Output the (X, Y) coordinate of the center of the cell containing the given text.  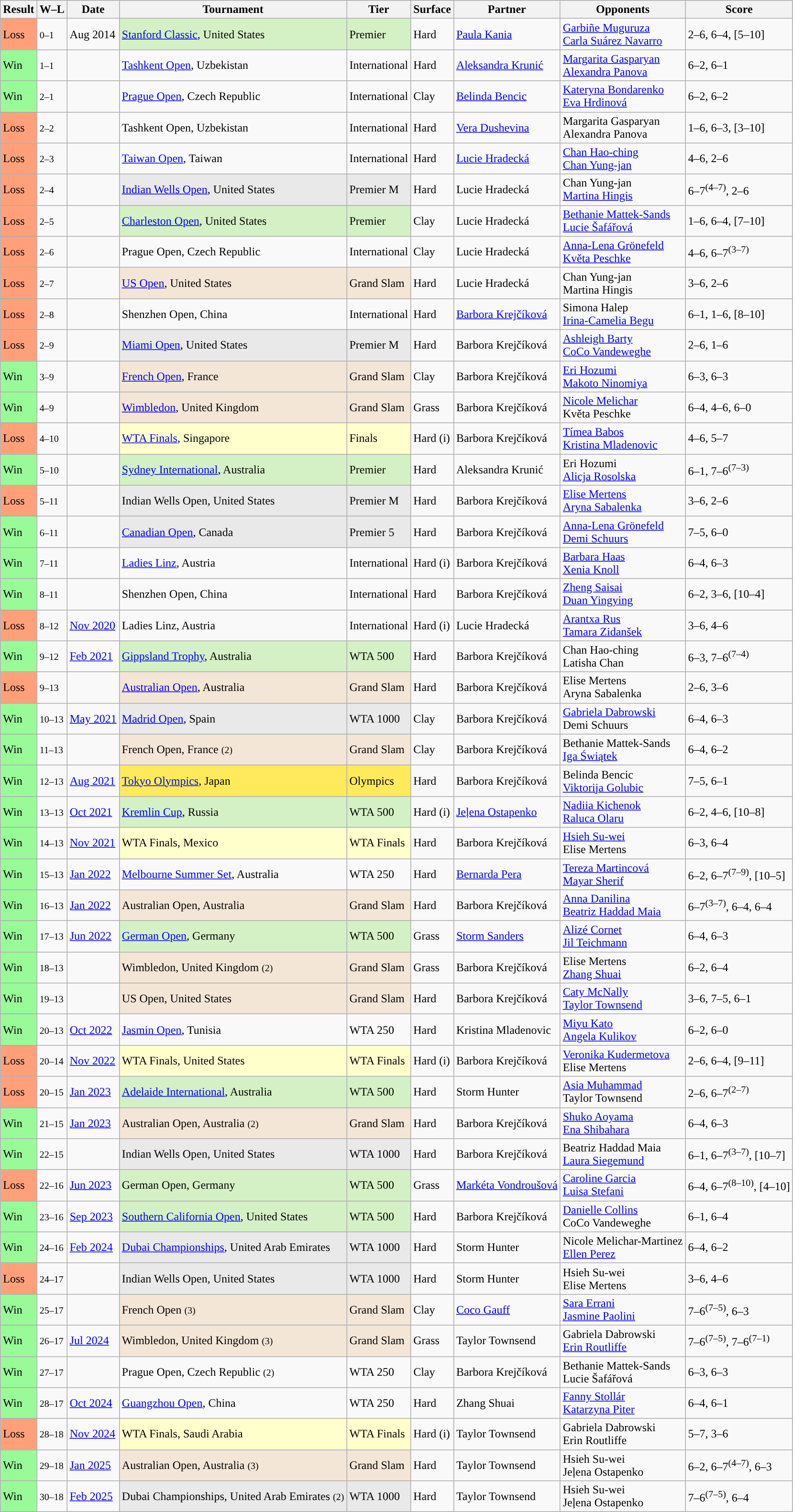
Storm Sanders (507, 936)
Beatriz Haddad Maia Laura Siegemund (623, 1154)
6–1, 6–4 (739, 1216)
French Open (3) (233, 1309)
4–10 (52, 439)
Shuko Aoyama Ena Shibahara (623, 1123)
25–17 (52, 1309)
Wimbledon, United Kingdom (2) (233, 968)
1–1 (52, 65)
Chan Hao-ching Latisha Chan (623, 656)
Arantxa Rus Tamara Zidanšek (623, 625)
Ashleigh Barty CoCo Vandeweghe (623, 345)
Kateryna Bondarenko Eva Hrdinová (623, 97)
Jeļena Ostapenko (507, 812)
Anna-Lena Grönefeld Demi Schuurs (623, 532)
Stanford Classic, United States (233, 34)
22–15 (52, 1154)
23–16 (52, 1216)
6–3, 7–6(7–4) (739, 656)
4–6, 2–6 (739, 159)
19–13 (52, 998)
15–13 (52, 874)
WTA Finals, Saudi Arabia (233, 1435)
5–10 (52, 470)
Eri Hozumi Makoto Ninomiya (623, 376)
French Open, France (2) (233, 750)
Melbourne Summer Set, Australia (233, 874)
Gabriela Dabrowski Demi Schuurs (623, 718)
Adelaide International, Australia (233, 1092)
7–6(7–5), 6–3 (739, 1309)
Dubai Championships, United Arab Emirates (2) (233, 1497)
2–1 (52, 97)
Simona Halep Irina-Camelia Begu (623, 314)
6–2, 6–7(7–9), [10–5] (739, 874)
Markéta Vondroušová (507, 1185)
Jan 2025 (93, 1465)
6–2, 6–0 (739, 1030)
Nov 2020 (93, 625)
Guangzhou Open, China (233, 1403)
7–6(7–5), 7–6(7–1) (739, 1341)
Feb 2025 (93, 1497)
Result (19, 10)
0–1 (52, 34)
Tournament (233, 10)
Alizé Cornet Jil Teichmann (623, 936)
2–8 (52, 314)
Aug 2014 (93, 34)
Date (93, 10)
2–5 (52, 221)
May 2021 (93, 718)
1–6, 6–3, [3–10] (739, 127)
Oct 2022 (93, 1030)
Anna Danilina Beatriz Haddad Maia (623, 906)
Nicole Melichar-Martinez Ellen Perez (623, 1247)
Tímea Babos Kristina Mladenovic (623, 439)
24–17 (52, 1279)
Nicole Melichar Květa Peschke (623, 407)
French Open, France (233, 376)
7–5, 6–1 (739, 780)
Jun 2022 (93, 936)
6–3, 6–4 (739, 843)
2–6 (52, 252)
6–2, 6–4 (739, 968)
Oct 2021 (93, 812)
28–17 (52, 1403)
26–17 (52, 1341)
6–4, 6–1 (739, 1403)
Nov 2021 (93, 843)
Nov 2024 (93, 1435)
Zheng Saisai Duan Yingying (623, 594)
Gippsland Trophy, Australia (233, 656)
6–2, 6–1 (739, 65)
2–6, 1–6 (739, 345)
8–12 (52, 625)
Wimbledon, United Kingdom (233, 407)
20–15 (52, 1092)
2–7 (52, 283)
Finals (379, 439)
6–2, 4–6, [10–8] (739, 812)
10–13 (52, 718)
6–2, 6–2 (739, 97)
Southern California Open, United States (233, 1216)
Danielle Collins CoCo Vandeweghe (623, 1216)
Anna-Lena Grönefeld Květa Peschke (623, 252)
Partner (507, 10)
22–16 (52, 1185)
9–12 (52, 656)
5–7, 3–6 (739, 1435)
8–11 (52, 594)
Belinda Bencic Viktorija Golubic (623, 780)
Jasmin Open, Tunisia (233, 1030)
Bethanie Mattek-Sands Iga Świątek (623, 750)
Feb 2024 (93, 1247)
4–6, 6–7(3–7) (739, 252)
1–6, 6–4, [7–10] (739, 221)
Miami Open, United States (233, 345)
29–18 (52, 1465)
Asia Muhammad Taylor Townsend (623, 1092)
Barbara Haas Xenia Knoll (623, 563)
6–2, 6–7(4–7), 6–3 (739, 1465)
Sep 2023 (93, 1216)
Belinda Bencic (507, 97)
7–5, 6–0 (739, 532)
Tereza Martincová Mayar Sherif (623, 874)
Sara Errani Jasmine Paolini (623, 1309)
9–13 (52, 688)
4–6, 5–7 (739, 439)
Sydney International, Australia (233, 470)
17–13 (52, 936)
Nov 2022 (93, 1061)
Premier 5 (379, 532)
6–4, 4–6, 6–0 (739, 407)
13–13 (52, 812)
Tokyo Olympics, Japan (233, 780)
Taiwan Open, Taiwan (233, 159)
2–6, 6–7(2–7) (739, 1092)
Australian Open, Australia (2) (233, 1123)
Elise Mertens Zhang Shuai (623, 968)
28–18 (52, 1435)
Garbiñe Muguruza Carla Suárez Navarro (623, 34)
30–18 (52, 1497)
7–6(7–5), 6–4 (739, 1497)
WTA Finals, United States (233, 1061)
2–3 (52, 159)
20–14 (52, 1061)
2–6, 6–4, [5–10] (739, 34)
12–13 (52, 780)
WTA Finals, Singapore (233, 439)
Eri Hozumi Alicja Rosolska (623, 470)
11–13 (52, 750)
16–13 (52, 906)
Opponents (623, 10)
24–16 (52, 1247)
6–1, 6–7(3–7), [10–7] (739, 1154)
Canadian Open, Canada (233, 532)
Olympics (379, 780)
20–13 (52, 1030)
6–4, 6–7(8–10), [4–10] (739, 1185)
Jul 2024 (93, 1341)
4–9 (52, 407)
6–7(3–7), 6–4, 6–4 (739, 906)
WTA Finals, Mexico (233, 843)
Veronika Kudermetova Elise Mertens (623, 1061)
Vera Dushevina (507, 127)
Wimbledon, United Kingdom (3) (233, 1341)
2–6, 3–6 (739, 688)
6–1, 7–6(7–3) (739, 470)
6–7(4–7), 2–6 (739, 189)
Fanny Stollár Katarzyna Piter (623, 1403)
6–11 (52, 532)
Charleston Open, United States (233, 221)
Prague Open, Czech Republic (2) (233, 1371)
Coco Gauff (507, 1309)
Zhang Shuai (507, 1403)
2–9 (52, 345)
6–2, 3–6, [10–4] (739, 594)
Miyu Kato Angela Kulikov (623, 1030)
Chan Hao-ching Chan Yung-jan (623, 159)
Oct 2024 (93, 1403)
Caroline Garcia Luisa Stefani (623, 1185)
3–6, 7–5, 6–1 (739, 998)
7–11 (52, 563)
Nadiia Kichenok Raluca Olaru (623, 812)
Kristina Mladenovic (507, 1030)
18–13 (52, 968)
6–1, 1–6, [8–10] (739, 314)
Feb 2021 (93, 656)
Bernarda Pera (507, 874)
Score (739, 10)
Aug 2021 (93, 780)
Dubai Championships, United Arab Emirates (233, 1247)
W–L (52, 10)
Tier (379, 10)
Paula Kania (507, 34)
Caty McNally Taylor Townsend (623, 998)
Jun 2023 (93, 1185)
Surface (432, 10)
14–13 (52, 843)
Kremlin Cup, Russia (233, 812)
5–11 (52, 501)
27–17 (52, 1371)
21–15 (52, 1123)
Australian Open, Australia (3) (233, 1465)
Madrid Open, Spain (233, 718)
2–6, 6–4, [9–11] (739, 1061)
3–9 (52, 376)
2–2 (52, 127)
2–4 (52, 189)
